Detect which cell encompasses the target text, then output its (x, y) center coordinate. 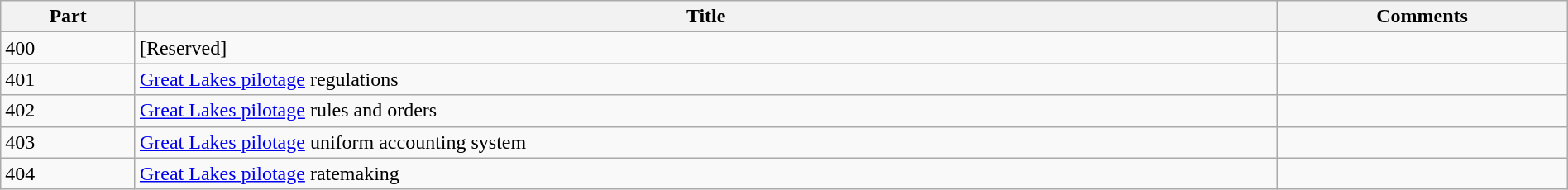
401 (68, 79)
403 (68, 142)
Title (705, 17)
Great Lakes pilotage uniform accounting system (705, 142)
Great Lakes pilotage rules and orders (705, 111)
402 (68, 111)
Part (68, 17)
404 (68, 173)
[Reserved] (705, 48)
Great Lakes pilotage regulations (705, 79)
Great Lakes pilotage ratemaking (705, 173)
400 (68, 48)
Comments (1422, 17)
